Extract the (X, Y) coordinate from the center of the cell holding the provided text.  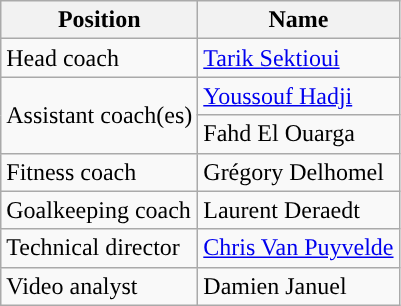
Position (100, 20)
Assistant coach(es) (100, 115)
Head coach (100, 58)
Video analyst (100, 286)
Youssouf Hadji (298, 96)
Name (298, 20)
Technical director (100, 248)
Chris Van Puyvelde (298, 248)
Tarik Sektioui (298, 58)
Goalkeeping coach (100, 210)
Damien Januel (298, 286)
Grégory Delhomel (298, 172)
Fahd El Ouarga (298, 134)
Fitness coach (100, 172)
Laurent Deraedt (298, 210)
